Return (X, Y) of the center of cell containing provided text 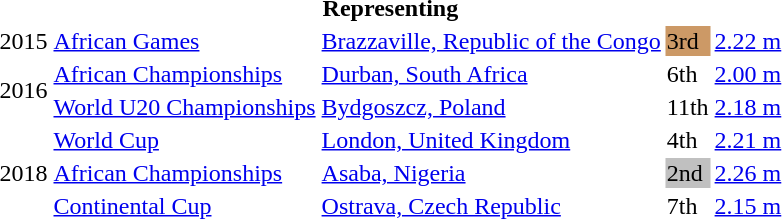
2nd (688, 173)
3rd (688, 41)
World U20 Championships (184, 107)
11th (688, 107)
6th (688, 74)
Durban, South Africa (491, 74)
African Games (184, 41)
Brazzaville, Republic of the Congo (491, 41)
World Cup (184, 140)
Asaba, Nigeria (491, 173)
4th (688, 140)
London, United Kingdom (491, 140)
Bydgoszcz, Poland (491, 107)
